Search for the cell housing the specified text and yield its (X, Y) center coordinate. 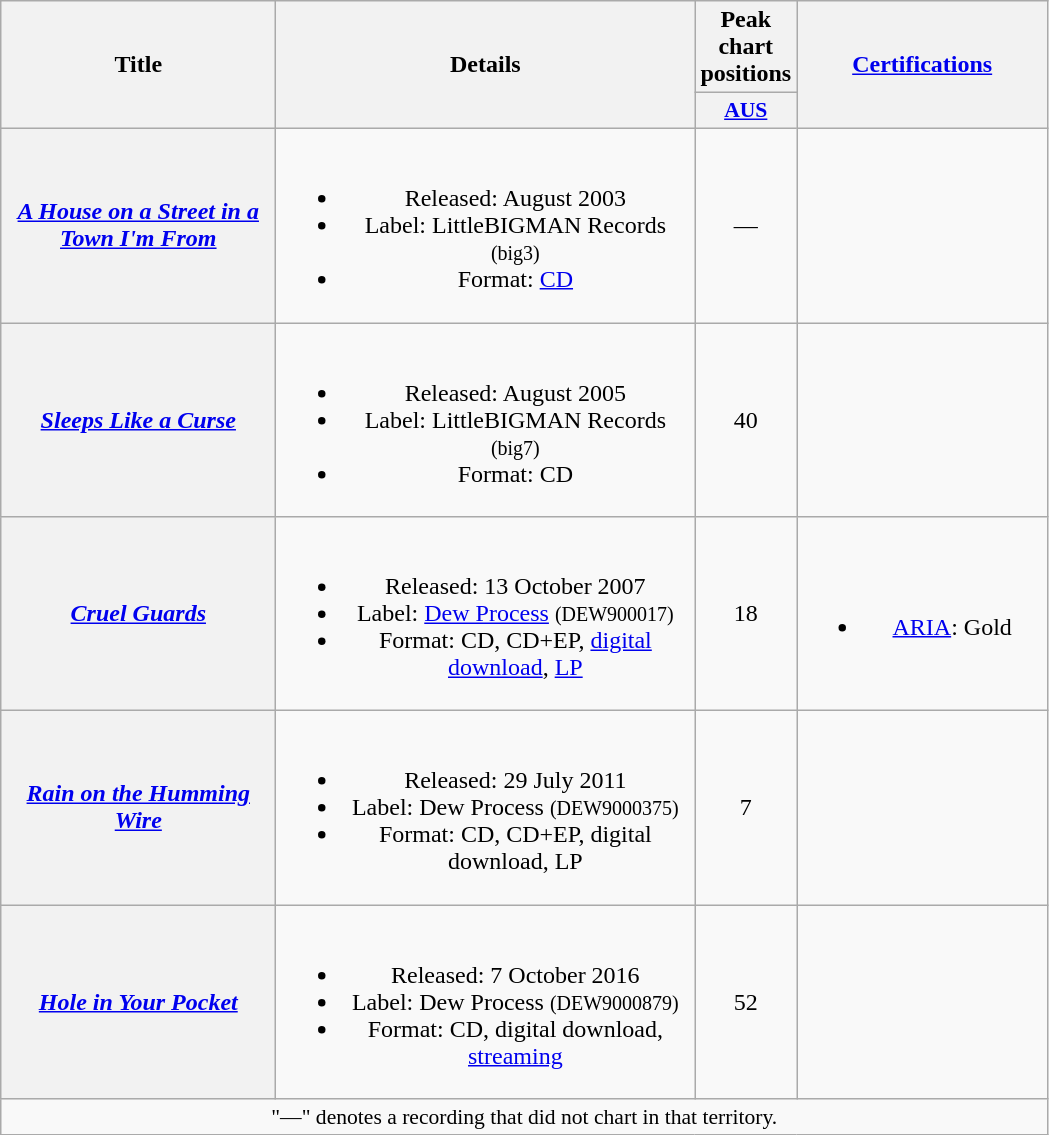
7 (746, 808)
ARIA: Gold (922, 614)
40 (746, 419)
— (746, 225)
A House on a Street in a Town I'm From (138, 225)
18 (746, 614)
Certifications (922, 65)
Hole in Your Pocket (138, 1002)
Title (138, 65)
Details (486, 65)
Released: 7 October 2016Label: Dew Process (DEW9000879)Format: CD, digital download, streaming (486, 1002)
Peak chart positions (746, 47)
Released: August 2003Label: LittleBIGMAN Records (big3)Format: CD (486, 225)
Sleeps Like a Curse (138, 419)
Released: August 2005Label: LittleBIGMAN Records (big7)Format: CD (486, 419)
Released: 29 July 2011Label: Dew Process (DEW9000375)Format: CD, CD+EP, digital download, LP (486, 808)
Cruel Guards (138, 614)
52 (746, 1002)
Rain on the Humming Wire (138, 808)
AUS (746, 111)
"—" denotes a recording that did not chart in that territory. (524, 1117)
Released: 13 October 2007Label: Dew Process (DEW900017)Format: CD, CD+EP, digital download, LP (486, 614)
